Capture the cell that displays the provided text and extract its [X, Y] central coordinate. 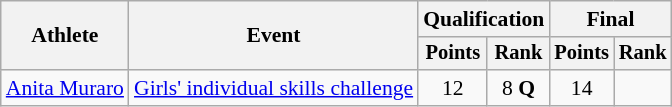
Qualification [484, 19]
Anita Muraro [65, 88]
Event [274, 36]
Athlete [65, 36]
12 [452, 88]
Final [610, 19]
8 Q [518, 88]
Girls' individual skills challenge [274, 88]
14 [581, 88]
